Extract the (x, y) coordinate from the center of the cell holding the provided text.  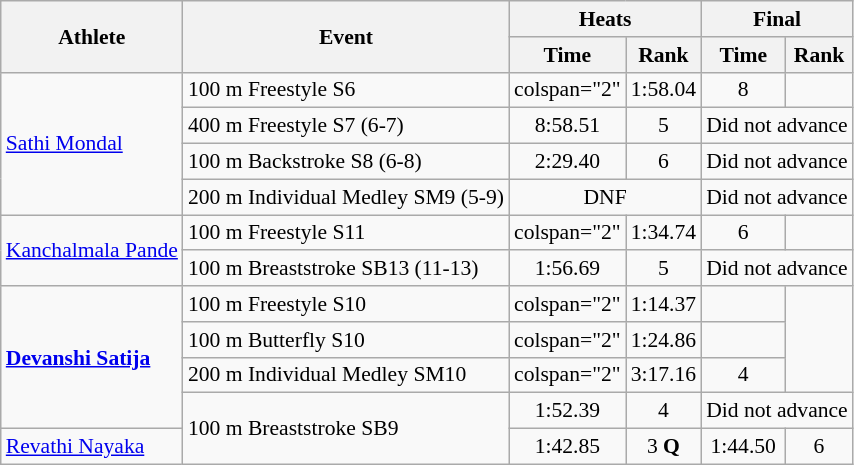
Event (346, 36)
100 m Breaststroke SB9 (346, 428)
100 m Freestyle S10 (346, 304)
Athlete (92, 36)
1:34.74 (664, 233)
1:42.85 (568, 447)
Heats (605, 19)
100 m Freestyle S11 (346, 233)
1:58.04 (664, 90)
1:24.86 (664, 340)
3:17.16 (664, 375)
200 m Individual Medley SM9 (5-9) (346, 197)
Kanchalmala Pande (92, 250)
Final (777, 19)
Revathi Nayaka (92, 447)
DNF (605, 197)
1:44.50 (743, 447)
8:58.51 (568, 126)
100 m Breaststroke SB13 (11-13) (346, 269)
100 m Butterfly S10 (346, 340)
Sathi Mondal (92, 143)
2:29.40 (568, 162)
100 m Freestyle S6 (346, 90)
8 (743, 90)
1:52.39 (568, 411)
3 Q (664, 447)
100 m Backstroke S8 (6-8) (346, 162)
200 m Individual Medley SM10 (346, 375)
Devanshi Satija (92, 357)
400 m Freestyle S7 (6-7) (346, 126)
1:56.69 (568, 269)
1:14.37 (664, 304)
